Return the (X, Y) coordinate for the center point of the cell that contains the specified text.  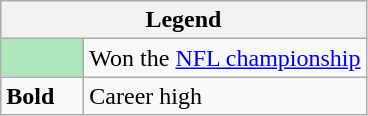
Won the NFL championship (225, 58)
Bold (42, 96)
Career high (225, 96)
Legend (184, 20)
